From the cell containing the given text, extract its center point as (X, Y) coordinate. 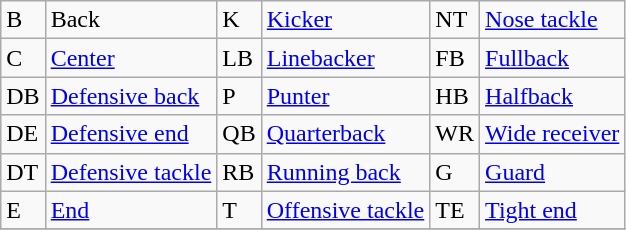
Wide receiver (552, 134)
WR (455, 134)
Defensive tackle (131, 172)
Quarterback (346, 134)
TE (455, 210)
Guard (552, 172)
Halfback (552, 96)
B (23, 20)
Running back (346, 172)
Kicker (346, 20)
RB (239, 172)
Fullback (552, 58)
DB (23, 96)
LB (239, 58)
Punter (346, 96)
C (23, 58)
E (23, 210)
Defensive end (131, 134)
HB (455, 96)
P (239, 96)
Tight end (552, 210)
NT (455, 20)
G (455, 172)
Center (131, 58)
Offensive tackle (346, 210)
Linebacker (346, 58)
Defensive back (131, 96)
K (239, 20)
Back (131, 20)
FB (455, 58)
QB (239, 134)
Nose tackle (552, 20)
DE (23, 134)
T (239, 210)
End (131, 210)
DT (23, 172)
